Output the (X, Y) coordinate of the center of the cell containing the given text.  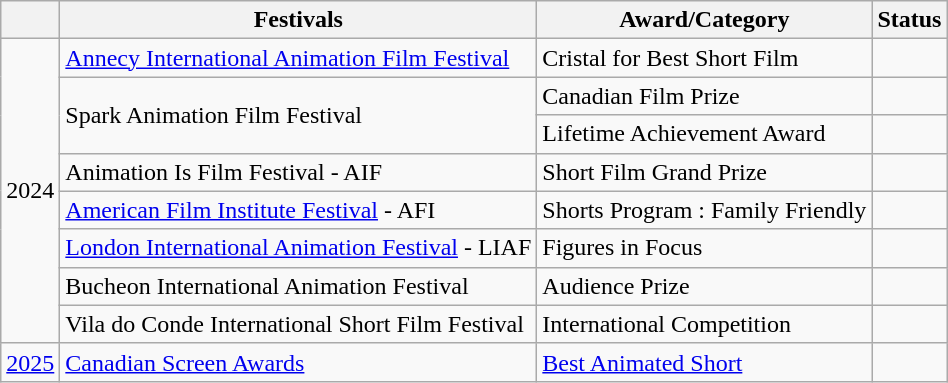
Status (910, 20)
2025 (30, 362)
Annecy International Animation Film Festival (298, 58)
Animation Is Film Festival - AIF (298, 172)
Vila do Conde International Short Film Festival (298, 324)
Best Animated Short (704, 362)
Audience Prize (704, 286)
London International Animation Festival - LIAF (298, 248)
Figures in Focus (704, 248)
American Film Institute Festival - AFI (298, 210)
Lifetime Achievement Award (704, 134)
Canadian Screen Awards (298, 362)
International Competition (704, 324)
Cristal for Best Short Film (704, 58)
Festivals (298, 20)
Bucheon International Animation Festival (298, 286)
Canadian Film Prize (704, 96)
Short Film Grand Prize (704, 172)
2024 (30, 191)
Award/Category (704, 20)
Spark Animation Film Festival (298, 115)
Shorts Program : Family Friendly (704, 210)
